Locate the cell with the specified text and output its (X, Y) center coordinate. 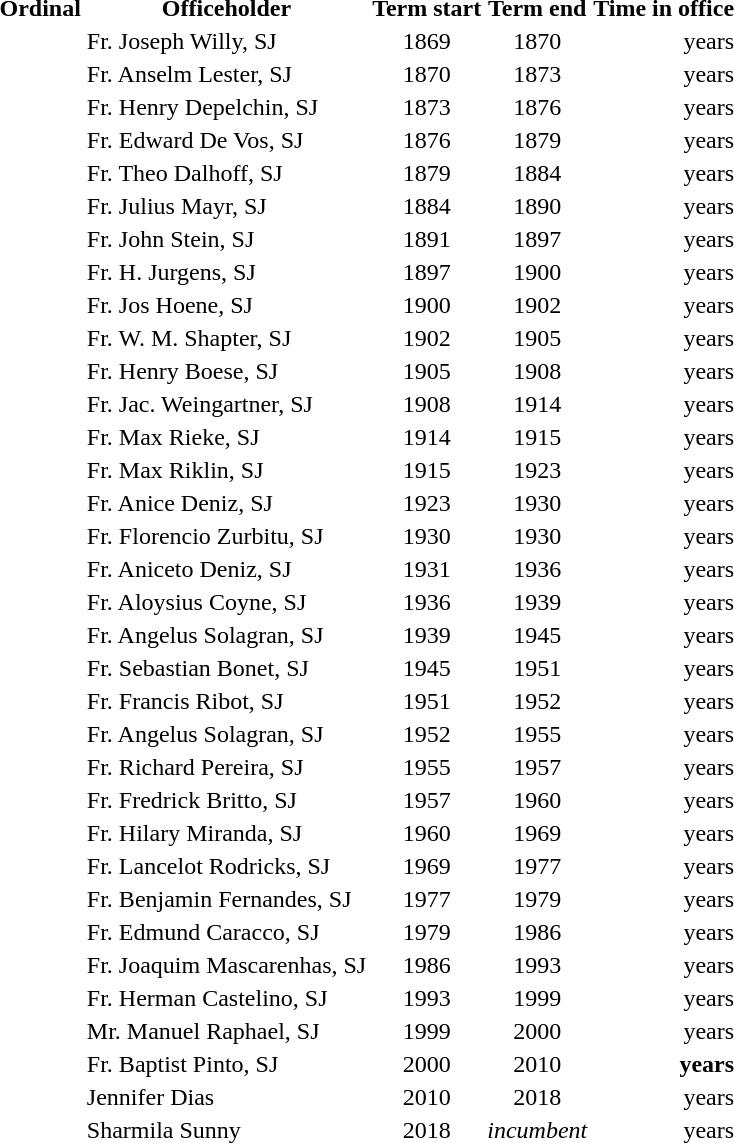
Fr. Aloysius Coyne, SJ (226, 602)
Jennifer Dias (226, 1097)
Fr. Julius Mayr, SJ (226, 206)
Fr. Anice Deniz, SJ (226, 503)
Fr. Joaquim Mascarenhas, SJ (226, 965)
Fr. H. Jurgens, SJ (226, 272)
1931 (427, 569)
Fr. Edmund Caracco, SJ (226, 932)
Fr. Fredrick Britto, SJ (226, 800)
Fr. Max Riklin, SJ (226, 470)
Fr. Benjamin Fernandes, SJ (226, 899)
Fr. Richard Pereira, SJ (226, 767)
Fr. Max Rieke, SJ (226, 437)
Fr. Henry Depelchin, SJ (226, 107)
Fr. Edward De Vos, SJ (226, 140)
Fr. Francis Ribot, SJ (226, 701)
Fr. Aniceto Deniz, SJ (226, 569)
Fr. Jac. Weingartner, SJ (226, 404)
Fr. Lancelot Rodricks, SJ (226, 866)
Fr. W. M. Shapter, SJ (226, 338)
2018 (538, 1097)
Fr. Baptist Pinto, SJ (226, 1064)
Fr. Theo Dalhoff, SJ (226, 173)
Fr. Anselm Lester, SJ (226, 74)
Fr. Henry Boese, SJ (226, 371)
1891 (427, 239)
Fr. Jos Hoene, SJ (226, 305)
Fr. Herman Castelino, SJ (226, 998)
Fr. Joseph Willy, SJ (226, 41)
Fr. Florencio Zurbitu, SJ (226, 536)
Mr. Manuel Raphael, SJ (226, 1031)
Fr. Sebastian Bonet, SJ (226, 668)
1869 (427, 41)
Fr. John Stein, SJ (226, 239)
Fr. Hilary Miranda, SJ (226, 833)
1890 (538, 206)
